Scan for the cell matching the given text and deliver its (X, Y) coordinate at center. 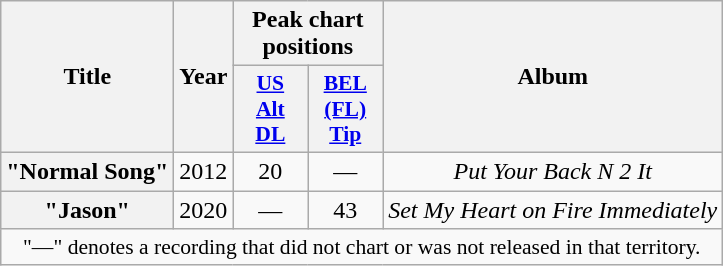
"Jason" (88, 209)
Album (553, 77)
20 (270, 171)
2020 (204, 209)
Set My Heart on Fire Immediately (553, 209)
Title (88, 77)
USAltDL (270, 110)
BEL(FL)Tip (346, 110)
Peak chart positions (308, 34)
"—" denotes a recording that did not chart or was not released in that territory. (362, 247)
2012 (204, 171)
Year (204, 77)
Put Your Back N 2 It (553, 171)
"Normal Song" (88, 171)
43 (346, 209)
